Identify which cell holds the provided text, then report its (X, Y) central coordinate. 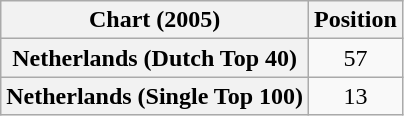
13 (356, 96)
Netherlands (Single Top 100) (155, 96)
Position (356, 20)
57 (356, 58)
Chart (2005) (155, 20)
Netherlands (Dutch Top 40) (155, 58)
